Pinpoint the cell where the given text exists, returning its (X, Y) midpoint coordinate. 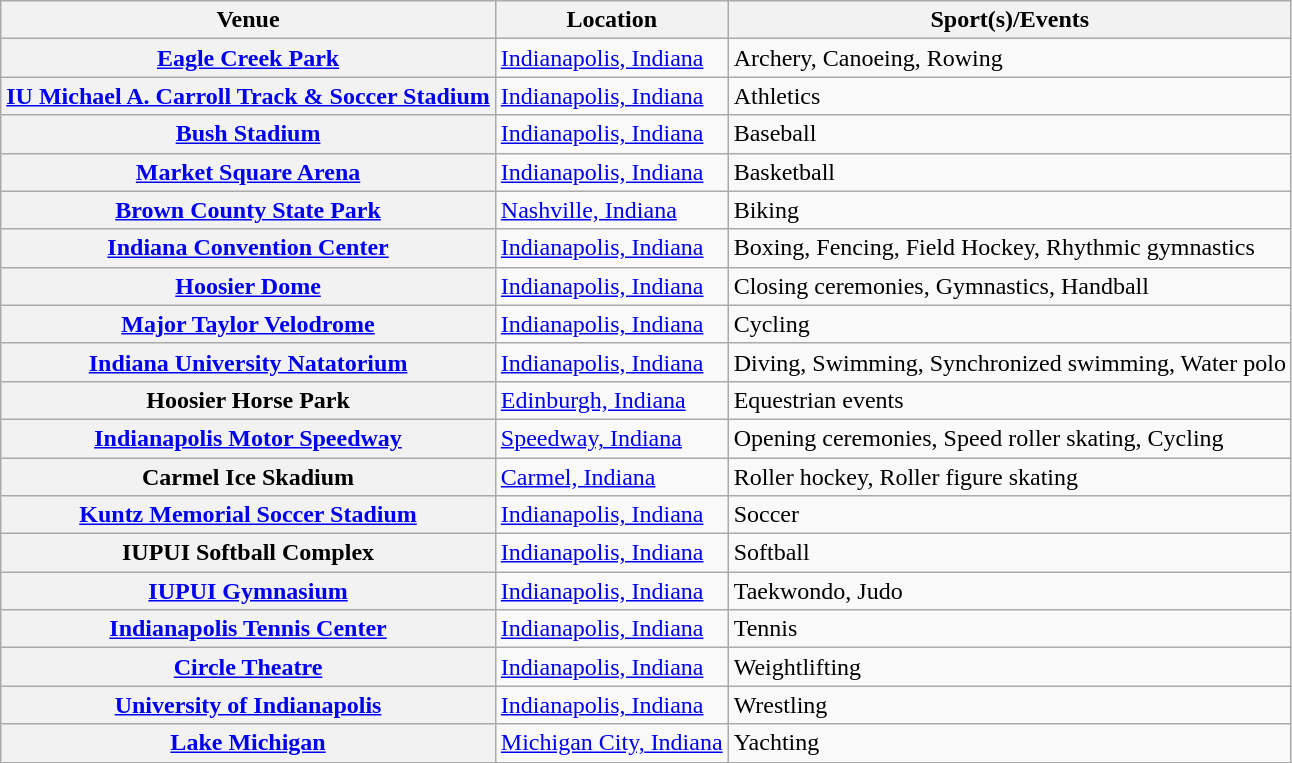
Indiana Convention Center (248, 248)
Venue (248, 20)
Bush Stadium (248, 134)
Opening ceremonies, Speed roller skating, Cycling (1010, 438)
Major Taylor Velodrome (248, 324)
Boxing, Fencing, Field Hockey, Rhythmic gymnastics (1010, 248)
Indiana University Natatorium (248, 362)
Diving, Swimming, Synchronized swimming, Water polo (1010, 362)
Carmel, Indiana (612, 477)
Kuntz Memorial Soccer Stadium (248, 515)
Carmel Ice Skadium (248, 477)
Weightlifting (1010, 667)
Athletics (1010, 96)
Indianapolis Tennis Center (248, 629)
Sport(s)/Events (1010, 20)
Indianapolis Motor Speedway (248, 438)
Taekwondo, Judo (1010, 591)
Nashville, Indiana (612, 210)
Roller hockey, Roller figure skating (1010, 477)
IUPUI Softball Complex (248, 553)
Eagle Creek Park (248, 58)
Baseball (1010, 134)
Biking (1010, 210)
Closing ceremonies, Gymnastics, Handball (1010, 286)
Archery, Canoeing, Rowing (1010, 58)
Equestrian events (1010, 400)
Location (612, 20)
University of Indianapolis (248, 705)
Hoosier Horse Park (248, 400)
Basketball (1010, 172)
Lake Michigan (248, 743)
IUPUI Gymnasium (248, 591)
Brown County State Park (248, 210)
Edinburgh, Indiana (612, 400)
Soccer (1010, 515)
Hoosier Dome (248, 286)
Speedway, Indiana (612, 438)
Michigan City, Indiana (612, 743)
IU Michael A. Carroll Track & Soccer Stadium (248, 96)
Market Square Arena (248, 172)
Yachting (1010, 743)
Tennis (1010, 629)
Wrestling (1010, 705)
Circle Theatre (248, 667)
Cycling (1010, 324)
Softball (1010, 553)
